Provide the [X, Y] coordinate of the cell's center where the given text is located.  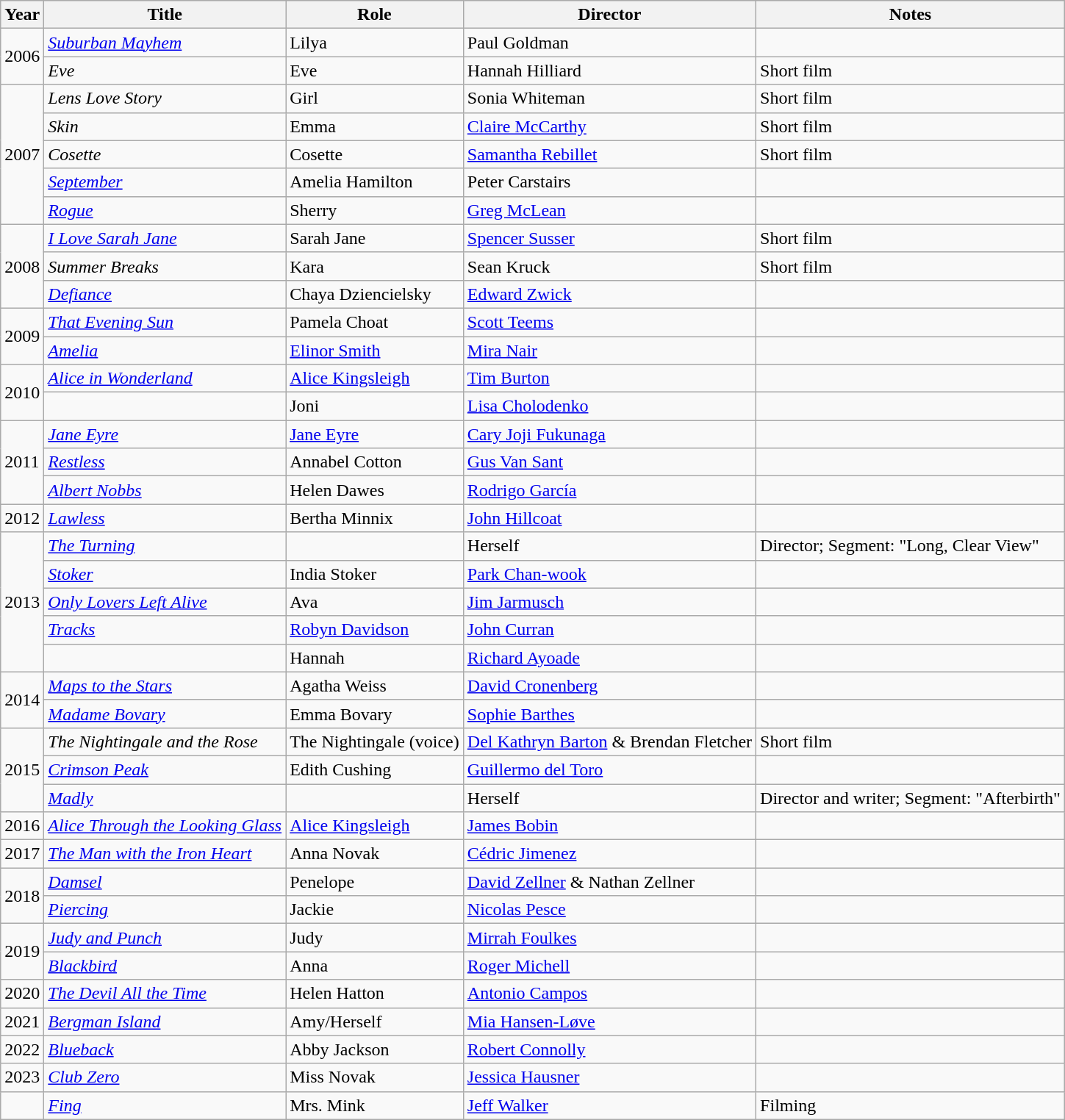
Samantha Rebillet [609, 154]
Roger Michell [609, 966]
2013 [22, 602]
Director; Segment: "Long, Clear View" [911, 546]
2014 [22, 700]
Alice Through the Looking Glass [165, 826]
Tim Burton [609, 378]
Amelia [165, 351]
Sean Kruck [609, 266]
Antonio Campos [609, 994]
Director [609, 15]
I Love Sarah Jane [165, 238]
Madly [165, 797]
Albert Nobbs [165, 490]
John Hillcoat [609, 518]
Mia Hansen-Løve [609, 1022]
Richard Ayoade [609, 658]
Hannah Hilliard [609, 71]
Del Kathryn Barton & Brendan Fletcher [609, 742]
Director and writer; Segment: "Afterbirth" [911, 797]
Only Lovers Left Alive [165, 602]
Role [375, 15]
Defiance [165, 294]
Claire McCarthy [609, 126]
Sonia Whiteman [609, 98]
Jackie [375, 910]
Sarah Jane [375, 238]
2015 [22, 769]
Annabel Cotton [375, 462]
Agatha Weiss [375, 686]
Anna [375, 966]
Jessica Hausner [609, 1077]
Amy/Herself [375, 1022]
Maps to the Stars [165, 686]
2020 [22, 994]
Pamela Choat [375, 322]
Mrs. Mink [375, 1105]
Amelia Hamilton [375, 182]
Sophie Barthes [609, 714]
Notes [911, 15]
Park Chan-wook [609, 574]
Cédric Jimenez [609, 854]
2017 [22, 854]
Crimson Peak [165, 769]
2023 [22, 1077]
Paul Goldman [609, 43]
Spencer Susser [609, 238]
The Nightingale (voice) [375, 742]
Skin [165, 126]
Nicolas Pesce [609, 910]
The Devil All the Time [165, 994]
Emma [375, 126]
Lisa Cholodenko [609, 406]
Blueback [165, 1049]
2010 [22, 392]
Tracks [165, 630]
September [165, 182]
2021 [22, 1022]
Girl [375, 98]
That Evening Sun [165, 322]
Scott Teems [609, 322]
Robyn Davidson [375, 630]
2018 [22, 896]
2007 [22, 154]
Anna Novak [375, 854]
Club Zero [165, 1077]
Jeff Walker [609, 1105]
Stoker [165, 574]
Judy [375, 938]
Summer Breaks [165, 266]
2006 [22, 57]
Robert Connolly [609, 1049]
Gus Van Sant [609, 462]
2011 [22, 462]
Alice in Wonderland [165, 378]
Sherry [375, 210]
Abby Jackson [375, 1049]
2019 [22, 952]
India Stoker [375, 574]
Rodrigo García [609, 490]
Bertha Minnix [375, 518]
Peter Carstairs [609, 182]
John Curran [609, 630]
Year [22, 15]
James Bobin [609, 826]
Damsel [165, 882]
The Turning [165, 546]
Hannah [375, 658]
Mira Nair [609, 351]
Penelope [375, 882]
Rogue [165, 210]
Helen Hatton [375, 994]
Joni [375, 406]
The Man with the Iron Heart [165, 854]
Ava [375, 602]
Judy and Punch [165, 938]
Cary Joji Fukunaga [609, 434]
2016 [22, 826]
Miss Novak [375, 1077]
Lawless [165, 518]
David Cronenberg [609, 686]
The Nightingale and the Rose [165, 742]
Edith Cushing [375, 769]
Filming [911, 1105]
Lens Love Story [165, 98]
Elinor Smith [375, 351]
David Zellner & Nathan Zellner [609, 882]
Edward Zwick [609, 294]
2009 [22, 336]
Suburban Mayhem [165, 43]
Blackbird [165, 966]
Jim Jarmusch [609, 602]
2012 [22, 518]
2008 [22, 266]
Chaya Dziencielsky [375, 294]
Lilya [375, 43]
Title [165, 15]
Fing [165, 1105]
Greg McLean [609, 210]
2022 [22, 1049]
Emma Bovary [375, 714]
Piercing [165, 910]
Guillermo del Toro [609, 769]
Madame Bovary [165, 714]
Restless [165, 462]
Mirrah Foulkes [609, 938]
Kara [375, 266]
Bergman Island [165, 1022]
Helen Dawes [375, 490]
